Identify which cell holds the provided text, then report its (X, Y) central coordinate. 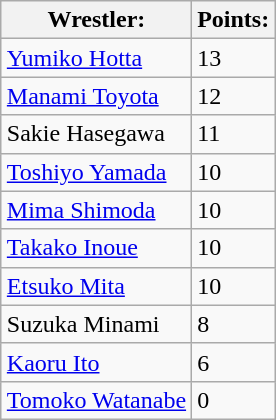
Tomoko Watanabe (96, 400)
Suzuka Minami (96, 324)
6 (234, 362)
13 (234, 58)
Sakie Hasegawa (96, 134)
Points: (234, 20)
Wrestler: (96, 20)
11 (234, 134)
Toshiyo Yamada (96, 172)
12 (234, 96)
Mima Shimoda (96, 210)
Etsuko Mita (96, 286)
8 (234, 324)
0 (234, 400)
Manami Toyota (96, 96)
Kaoru Ito (96, 362)
Takako Inoue (96, 248)
Yumiko Hotta (96, 58)
